Return the [x, y] coordinate for the center point of the cell that contains the specified text.  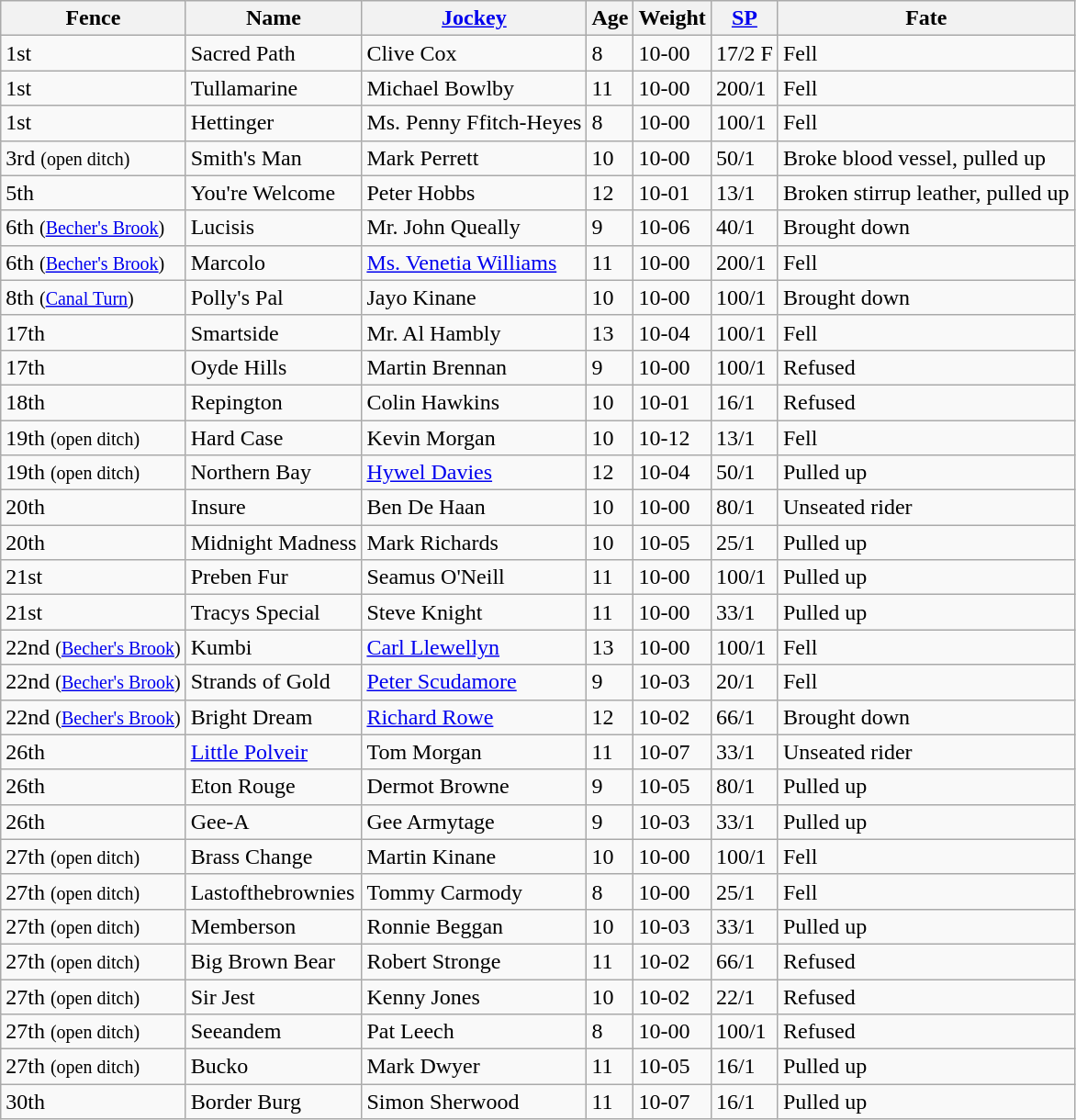
You're Welcome [274, 193]
Brass Change [274, 857]
Little Polveir [274, 752]
Sacred Path [274, 53]
Robert Stronge [474, 961]
Bucko [274, 1067]
3rd (open ditch) [94, 158]
17/2 F [744, 53]
Tracys Special [274, 612]
Broken stirrup leather, pulled up [925, 193]
Broke blood vessel, pulled up [925, 158]
Memberson [274, 926]
Jockey [474, 18]
Martin Kinane [474, 857]
Marcolo [274, 263]
Kenny Jones [474, 996]
Smith's Man [274, 158]
Fence [94, 18]
Strands of Gold [274, 682]
Ms. Penny Ffitch-Heyes [474, 123]
Hettinger [274, 123]
10-12 [672, 438]
Simon Sherwood [474, 1102]
Lastofthebrownies [274, 891]
Big Brown Bear [274, 961]
Pat Leech [474, 1032]
Gee Armytage [474, 822]
Colin Hawkins [474, 402]
Tom Morgan [474, 752]
Gee-A [274, 822]
Seamus O'Neill [474, 577]
SP [744, 18]
Smartside [274, 332]
Bright Dream [274, 717]
22/1 [744, 996]
Mr. John Queally [474, 228]
Tommy Carmody [474, 891]
Seeandem [274, 1032]
Lucisis [274, 228]
Polly's Pal [274, 297]
Preben Fur [274, 577]
Northern Bay [274, 473]
Clive Cox [474, 53]
Mr. Al Hambly [474, 332]
Sir Jest [274, 996]
Weight [672, 18]
Age [610, 18]
Kevin Morgan [474, 438]
5th [94, 193]
Oyde Hills [274, 367]
Ben De Haan [474, 508]
Martin Brennan [474, 367]
20/1 [744, 682]
10-06 [672, 228]
40/1 [744, 228]
Mark Richards [474, 543]
Repington [274, 402]
Peter Scudamore [474, 682]
30th [94, 1102]
Hywel Davies [474, 473]
Name [274, 18]
Richard Rowe [474, 717]
Michael Bowlby [474, 88]
Insure [274, 508]
Jayo Kinane [474, 297]
Ms. Venetia Williams [474, 263]
Steve Knight [474, 612]
Midnight Madness [274, 543]
Kumbi [274, 647]
Fate [925, 18]
Dermot Browne [474, 787]
Mark Perrett [474, 158]
Hard Case [274, 438]
Carl Llewellyn [474, 647]
Mark Dwyer [474, 1067]
18th [94, 402]
Border Burg [274, 1102]
8th (Canal Turn) [94, 297]
Peter Hobbs [474, 193]
Ronnie Beggan [474, 926]
Tullamarine [274, 88]
Eton Rouge [274, 787]
